Pinpoint the cell where the given text exists, returning its (X, Y) midpoint coordinate. 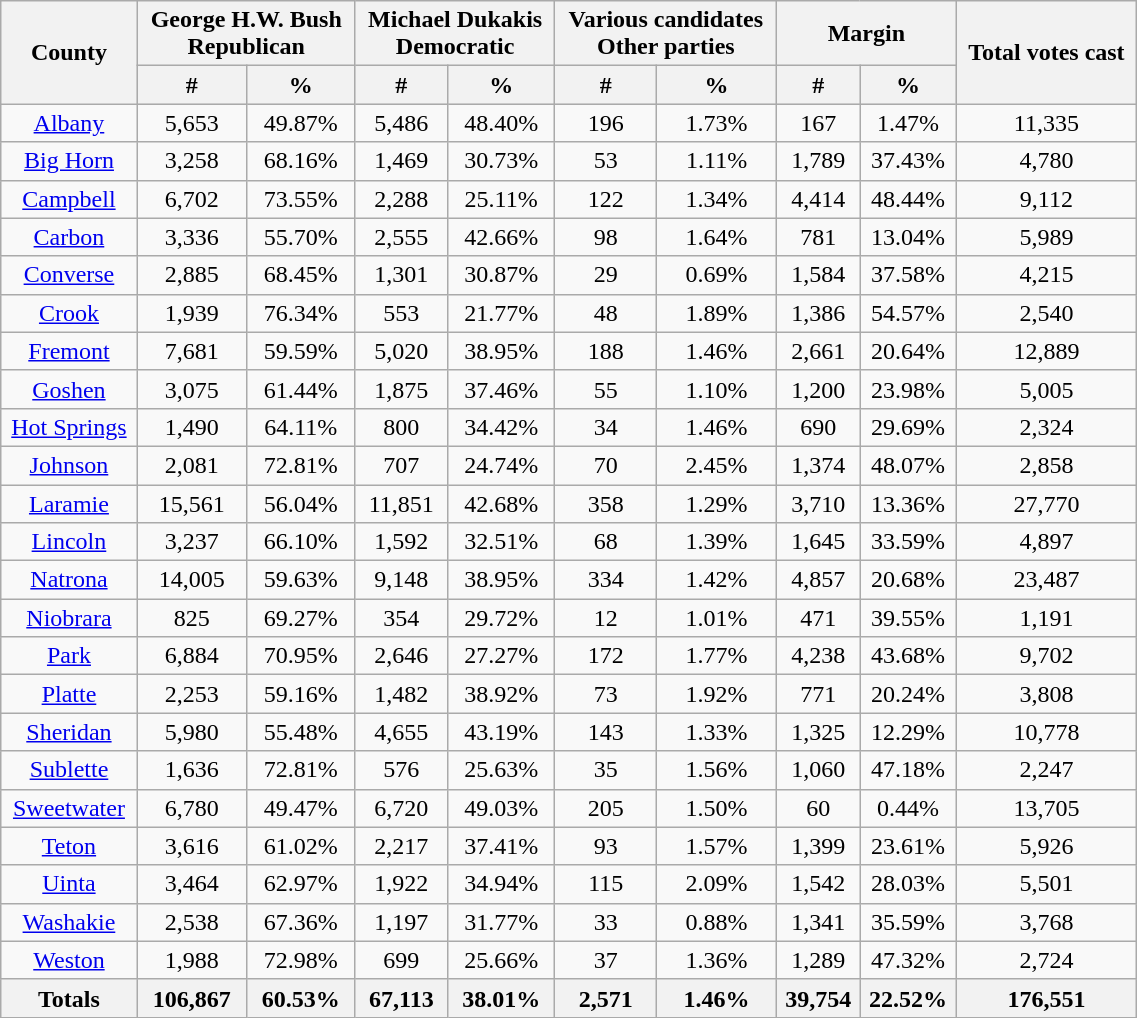
9,702 (1046, 656)
1,875 (401, 389)
20.68% (908, 580)
188 (606, 351)
67,113 (401, 998)
73.55% (300, 199)
1.47% (908, 123)
1.89% (716, 313)
Fremont (69, 351)
Hot Springs (69, 427)
County (69, 52)
1,469 (401, 161)
11,335 (1046, 123)
30.73% (501, 161)
55.70% (300, 237)
1,922 (401, 884)
49.87% (300, 123)
1,482 (401, 694)
Sheridan (69, 732)
59.16% (300, 694)
68 (606, 542)
61.02% (300, 846)
1,645 (818, 542)
13,705 (1046, 808)
6,702 (192, 199)
Albany (69, 123)
576 (401, 770)
68.45% (300, 275)
115 (606, 884)
61.44% (300, 389)
Goshen (69, 389)
7,681 (192, 351)
35 (606, 770)
1,289 (818, 960)
31.77% (501, 922)
9,148 (401, 580)
Lincoln (69, 542)
707 (401, 465)
23.98% (908, 389)
98 (606, 237)
5,980 (192, 732)
176,551 (1046, 998)
25.63% (501, 770)
62.97% (300, 884)
1.50% (716, 808)
1,988 (192, 960)
55.48% (300, 732)
1.01% (716, 618)
Teton (69, 846)
3,075 (192, 389)
2,661 (818, 351)
10,778 (1046, 732)
1,542 (818, 884)
49.03% (501, 808)
35.59% (908, 922)
Converse (69, 275)
12.29% (908, 732)
1,200 (818, 389)
34.94% (501, 884)
2,555 (401, 237)
4,655 (401, 732)
2.09% (716, 884)
1,191 (1046, 618)
354 (401, 618)
20.64% (908, 351)
28.03% (908, 884)
106,867 (192, 998)
48.07% (908, 465)
48.44% (908, 199)
42.68% (501, 503)
358 (606, 503)
Johnson (69, 465)
2,571 (606, 998)
2,217 (401, 846)
33.59% (908, 542)
0.44% (908, 808)
Sublette (69, 770)
Margin (866, 34)
23.61% (908, 846)
32.51% (501, 542)
21.77% (501, 313)
43.68% (908, 656)
3,464 (192, 884)
39,754 (818, 998)
29.69% (908, 427)
2,288 (401, 199)
27,770 (1046, 503)
690 (818, 427)
72.98% (300, 960)
2,081 (192, 465)
68.16% (300, 161)
5,501 (1046, 884)
37.46% (501, 389)
76.34% (300, 313)
3,616 (192, 846)
2,247 (1046, 770)
4,414 (818, 199)
1.73% (716, 123)
49.47% (300, 808)
20.24% (908, 694)
73 (606, 694)
Weston (69, 960)
29.72% (501, 618)
1,592 (401, 542)
Natrona (69, 580)
30.87% (501, 275)
Michael DukakisDemocratic (455, 34)
25.66% (501, 960)
1.77% (716, 656)
Sweetwater (69, 808)
Total votes cast (1046, 52)
George H.W. BushRepublican (246, 34)
22.52% (908, 998)
2,858 (1046, 465)
42.66% (501, 237)
1,325 (818, 732)
1.64% (716, 237)
172 (606, 656)
4,857 (818, 580)
1.36% (716, 960)
2,324 (1046, 427)
Various candidatesOther parties (666, 34)
167 (818, 123)
5,926 (1046, 846)
27.27% (501, 656)
38.92% (501, 694)
1,386 (818, 313)
11,851 (401, 503)
1,584 (818, 275)
64.11% (300, 427)
1,060 (818, 770)
553 (401, 313)
781 (818, 237)
38.01% (501, 998)
60.53% (300, 998)
2,538 (192, 922)
Carbon (69, 237)
Laramie (69, 503)
Big Horn (69, 161)
59.59% (300, 351)
5,020 (401, 351)
4,780 (1046, 161)
2,253 (192, 694)
Park (69, 656)
1.33% (716, 732)
2,646 (401, 656)
Uinta (69, 884)
13.36% (908, 503)
2,724 (1046, 960)
3,237 (192, 542)
43.19% (501, 732)
1,939 (192, 313)
37.43% (908, 161)
122 (606, 199)
0.69% (716, 275)
143 (606, 732)
1.56% (716, 770)
14,005 (192, 580)
47.18% (908, 770)
34.42% (501, 427)
1.10% (716, 389)
5,653 (192, 123)
334 (606, 580)
13.04% (908, 237)
196 (606, 123)
1.92% (716, 694)
1,301 (401, 275)
800 (401, 427)
69.27% (300, 618)
Totals (69, 998)
37 (606, 960)
4,238 (818, 656)
1,341 (818, 922)
3,768 (1046, 922)
471 (818, 618)
1.11% (716, 161)
24.74% (501, 465)
66.10% (300, 542)
70 (606, 465)
3,808 (1046, 694)
6,884 (192, 656)
25.11% (501, 199)
4,215 (1046, 275)
4,897 (1046, 542)
1,197 (401, 922)
6,720 (401, 808)
59.63% (300, 580)
825 (192, 618)
67.36% (300, 922)
53 (606, 161)
699 (401, 960)
1.39% (716, 542)
48.40% (501, 123)
1.34% (716, 199)
70.95% (300, 656)
37.41% (501, 846)
Platte (69, 694)
34 (606, 427)
1.29% (716, 503)
15,561 (192, 503)
1,636 (192, 770)
37.58% (908, 275)
47.32% (908, 960)
55 (606, 389)
6,780 (192, 808)
56.04% (300, 503)
1,399 (818, 846)
2,885 (192, 275)
9,112 (1046, 199)
54.57% (908, 313)
205 (606, 808)
1.42% (716, 580)
39.55% (908, 618)
5,005 (1046, 389)
1,789 (818, 161)
12,889 (1046, 351)
3,710 (818, 503)
33 (606, 922)
0.88% (716, 922)
60 (818, 808)
5,989 (1046, 237)
1,490 (192, 427)
771 (818, 694)
2,540 (1046, 313)
2.45% (716, 465)
1.57% (716, 846)
Crook (69, 313)
12 (606, 618)
23,487 (1046, 580)
5,486 (401, 123)
Niobrara (69, 618)
29 (606, 275)
Washakie (69, 922)
Campbell (69, 199)
3,258 (192, 161)
48 (606, 313)
3,336 (192, 237)
1,374 (818, 465)
93 (606, 846)
